Return the (x, y) coordinate for the center point of the cell that contains the specified text.  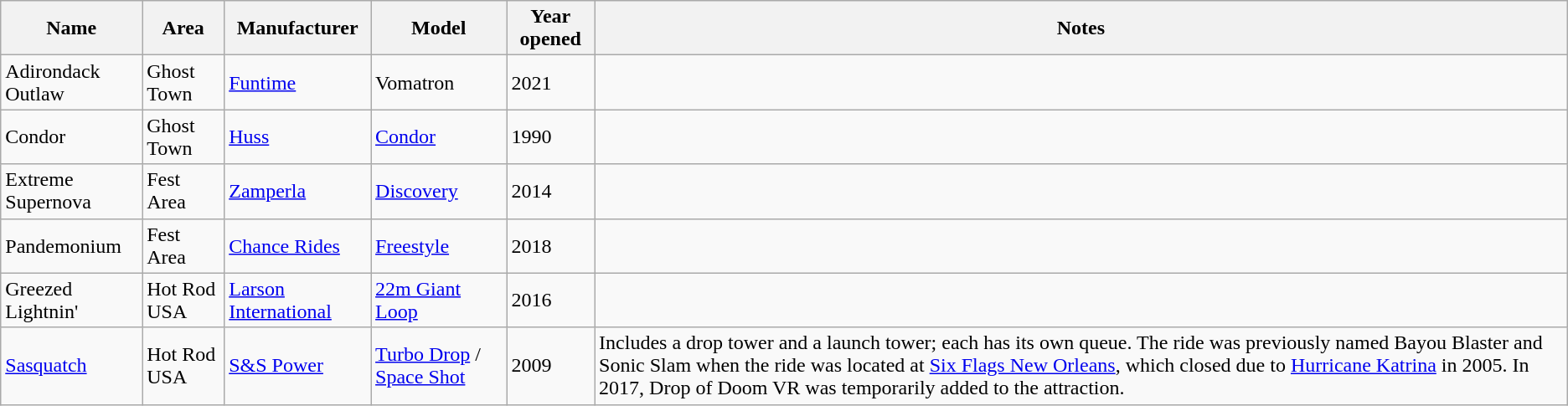
2009 (551, 366)
2014 (551, 191)
Funtime (298, 82)
2018 (551, 246)
Manufacturer (298, 28)
Greezed Lightnin' (72, 300)
Vomatron (439, 82)
Name (72, 28)
2016 (551, 300)
Zamperla (298, 191)
Pandemonium (72, 246)
Larson International (298, 300)
Discovery (439, 191)
Chance Rides (298, 246)
Sasquatch (72, 366)
2021 (551, 82)
22m Giant Loop (439, 300)
Notes (1081, 28)
1990 (551, 137)
Model (439, 28)
S&S Power (298, 366)
Huss (298, 137)
Extreme Supernova (72, 191)
Area (183, 28)
Turbo Drop / Space Shot (439, 366)
Year opened (551, 28)
Freestyle (439, 246)
Adirondack Outlaw (72, 82)
